Search for the cell housing the specified text and yield its (x, y) center coordinate. 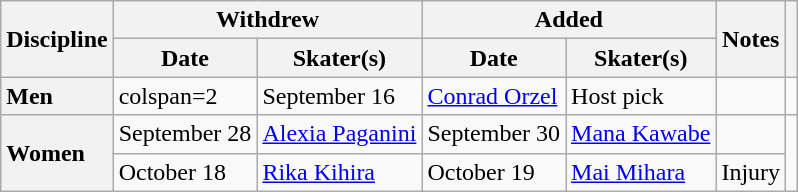
colspan=2 (185, 96)
October 19 (494, 172)
Alexia Paganini (340, 134)
Men (57, 96)
Withdrew (268, 20)
Conrad Orzel (494, 96)
Mana Kawabe (641, 134)
Discipline (57, 39)
September 28 (185, 134)
September 16 (340, 96)
Rika Kihira (340, 172)
Host pick (641, 96)
September 30 (494, 134)
Mai Mihara (641, 172)
Added (569, 20)
Notes (751, 39)
Women (57, 153)
October 18 (185, 172)
Injury (751, 172)
